Return [x, y] of the center of cell containing provided text 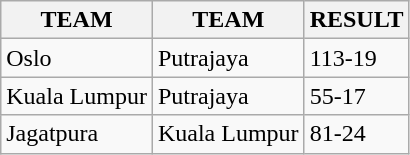
55-17 [356, 96]
113-19 [356, 58]
Oslo [77, 58]
Jagatpura [77, 134]
81-24 [356, 134]
RESULT [356, 20]
